Provide the (X, Y) coordinate of the cell's center where the given text is located.  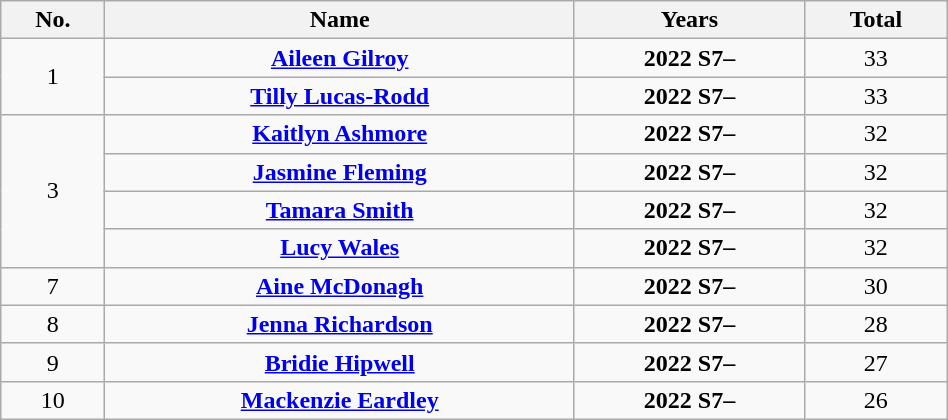
26 (876, 400)
30 (876, 286)
9 (53, 362)
Tilly Lucas-Rodd (340, 96)
Mackenzie Eardley (340, 400)
Aine McDonagh (340, 286)
Aileen Gilroy (340, 58)
Tamara Smith (340, 210)
3 (53, 191)
28 (876, 324)
7 (53, 286)
Years (689, 20)
10 (53, 400)
Lucy Wales (340, 248)
Name (340, 20)
27 (876, 362)
Jasmine Fleming (340, 172)
Jenna Richardson (340, 324)
8 (53, 324)
Bridie Hipwell (340, 362)
No. (53, 20)
1 (53, 77)
Total (876, 20)
Kaitlyn Ashmore (340, 134)
